Scan for the cell matching the given text and deliver its [x, y] coordinate at center. 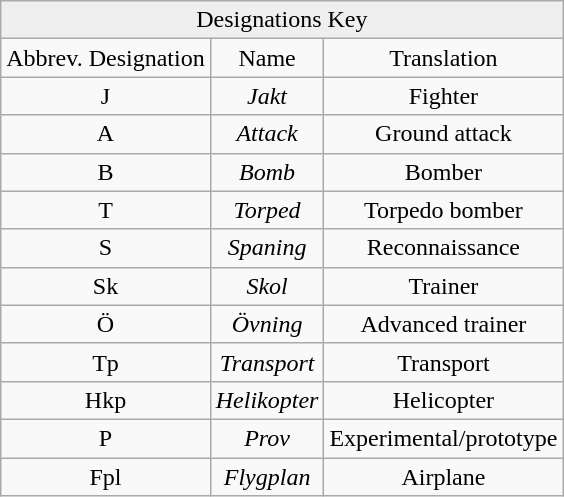
Skol [267, 286]
J [106, 96]
Attack [267, 134]
Bomb [267, 172]
T [106, 210]
Trainer [444, 286]
Tp [106, 362]
Ground attack [444, 134]
Hkp [106, 400]
Name [267, 58]
B [106, 172]
Ö [106, 324]
Sk [106, 286]
Helikopter [267, 400]
Spaning [267, 248]
Fpl [106, 477]
Bomber [444, 172]
Reconnaissance [444, 248]
Airplane [444, 477]
Fighter [444, 96]
Övning [267, 324]
S [106, 248]
Torpedo bomber [444, 210]
P [106, 438]
Abbrev. Designation [106, 58]
Translation [444, 58]
Advanced trainer [444, 324]
A [106, 134]
Designations Key [282, 20]
Prov [267, 438]
Experimental/prototype [444, 438]
Helicopter [444, 400]
Jakt [267, 96]
Flygplan [267, 477]
Torped [267, 210]
